Identify which cell holds the provided text, then report its (x, y) central coordinate. 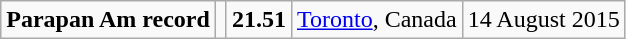
Toronto, Canada (376, 20)
21.51 (258, 20)
Parapan Am record (108, 20)
14 August 2015 (544, 20)
